Identify which cell holds the provided text, then report its (X, Y) central coordinate. 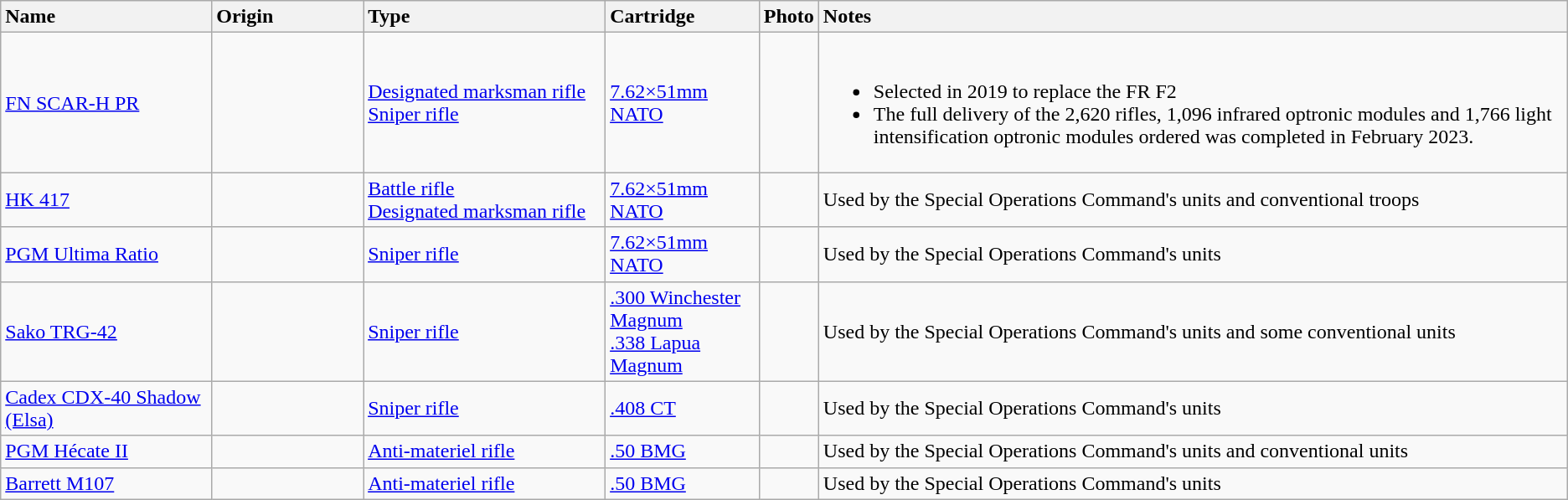
Origin (288, 17)
Used by the Special Operations Command's units and some conventional units (1193, 332)
HK 417 (106, 199)
Cadex CDX-40 Shadow (Elsa) (106, 409)
Notes (1193, 17)
Used by the Special Operations Command's units and conventional units (1193, 451)
Photo (789, 17)
Used by the Special Operations Command's units and conventional troops (1193, 199)
PGM Ultima Ratio (106, 255)
.300 Winchester Magnum.338 Lapua Magnum (683, 332)
Name (106, 17)
Designated marksman rifleSniper rifle (484, 102)
Barrett M107 (106, 483)
FN SCAR-H PR (106, 102)
PGM Hécate II (106, 451)
Sako TRG-42 (106, 332)
.408 CT (683, 409)
Type (484, 17)
Cartridge (683, 17)
Battle rifleDesignated marksman rifle (484, 199)
